Determine the [x, y] coordinate at the center of the cell enclosing the given text.  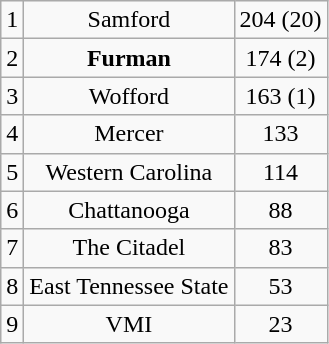
8 [12, 286]
Chattanooga [129, 210]
6 [12, 210]
Samford [129, 20]
4 [12, 134]
9 [12, 324]
1 [12, 20]
5 [12, 172]
23 [280, 324]
7 [12, 248]
VMI [129, 324]
Western Carolina [129, 172]
133 [280, 134]
163 (1) [280, 96]
The Citadel [129, 248]
83 [280, 248]
3 [12, 96]
Wofford [129, 96]
Mercer [129, 134]
Furman [129, 58]
53 [280, 286]
174 (2) [280, 58]
88 [280, 210]
2 [12, 58]
204 (20) [280, 20]
East Tennessee State [129, 286]
114 [280, 172]
